Provide the (x, y) coordinate of the cell's center where the given text is located.  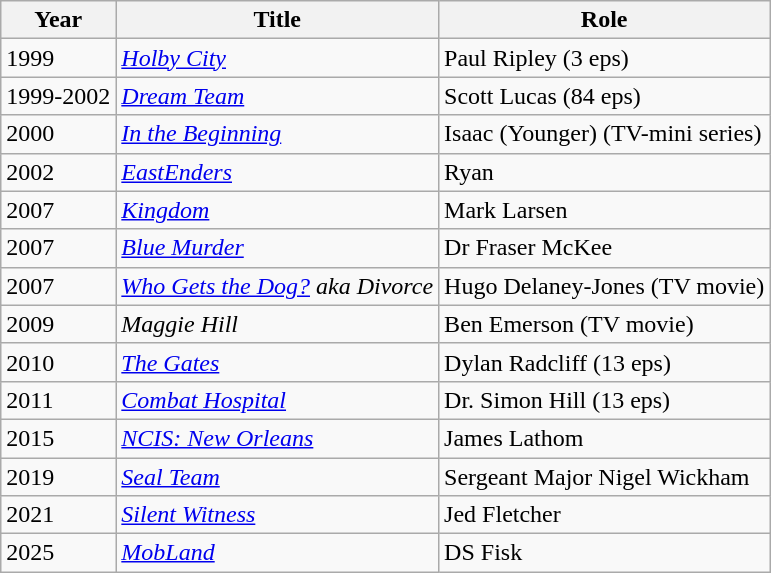
Kingdom (278, 210)
Role (604, 20)
2009 (58, 324)
Year (58, 20)
Title (278, 20)
2015 (58, 438)
Hugo Delaney-Jones (TV movie) (604, 286)
Sergeant Major Nigel Wickham (604, 477)
Mark Larsen (604, 210)
2002 (58, 172)
1999-2002 (58, 96)
Silent Witness (278, 515)
Seal Team (278, 477)
Isaac (Younger) (TV-mini series) (604, 134)
James Lathom (604, 438)
Ben Emerson (TV movie) (604, 324)
NCIS: New Orleans (278, 438)
In the Beginning (278, 134)
2011 (58, 400)
Scott Lucas (84 eps) (604, 96)
Holby City (278, 58)
Dr. Simon Hill (13 eps) (604, 400)
Dream Team (278, 96)
Ryan (604, 172)
2010 (58, 362)
2025 (58, 553)
Dr Fraser McKee (604, 248)
Combat Hospital (278, 400)
Maggie Hill (278, 324)
2019 (58, 477)
Blue Murder (278, 248)
The Gates (278, 362)
MobLand (278, 553)
2000 (58, 134)
1999 (58, 58)
Dylan Radcliff (13 eps) (604, 362)
EastEnders (278, 172)
Who Gets the Dog? aka Divorce (278, 286)
2021 (58, 515)
Jed Fletcher (604, 515)
Paul Ripley (3 eps) (604, 58)
DS Fisk (604, 553)
